From the cell containing the given text, extract its center point as [x, y] coordinate. 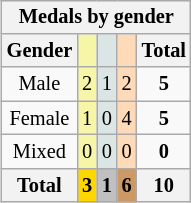
Medals by gender [96, 17]
Mixed [40, 152]
Gender [40, 51]
6 [127, 185]
Male [40, 84]
4 [127, 118]
3 [87, 185]
Female [40, 118]
10 [164, 185]
